Extract the (x, y) coordinate from the center of the cell holding the provided text.  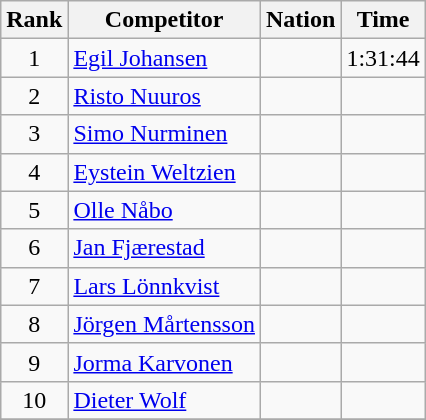
3 (34, 134)
1:31:44 (383, 58)
6 (34, 248)
7 (34, 286)
Lars Lönnkvist (164, 286)
Simo Nurminen (164, 134)
Time (383, 20)
Competitor (164, 20)
Eystein Weltzien (164, 172)
Jörgen Mårtensson (164, 324)
10 (34, 400)
Jan Fjærestad (164, 248)
8 (34, 324)
4 (34, 172)
Risto Nuuros (164, 96)
5 (34, 210)
Jorma Karvonen (164, 362)
1 (34, 58)
Egil Johansen (164, 58)
Nation (300, 20)
Dieter Wolf (164, 400)
Rank (34, 20)
Olle Nåbo (164, 210)
2 (34, 96)
9 (34, 362)
